Search for the cell housing the specified text and yield its (X, Y) center coordinate. 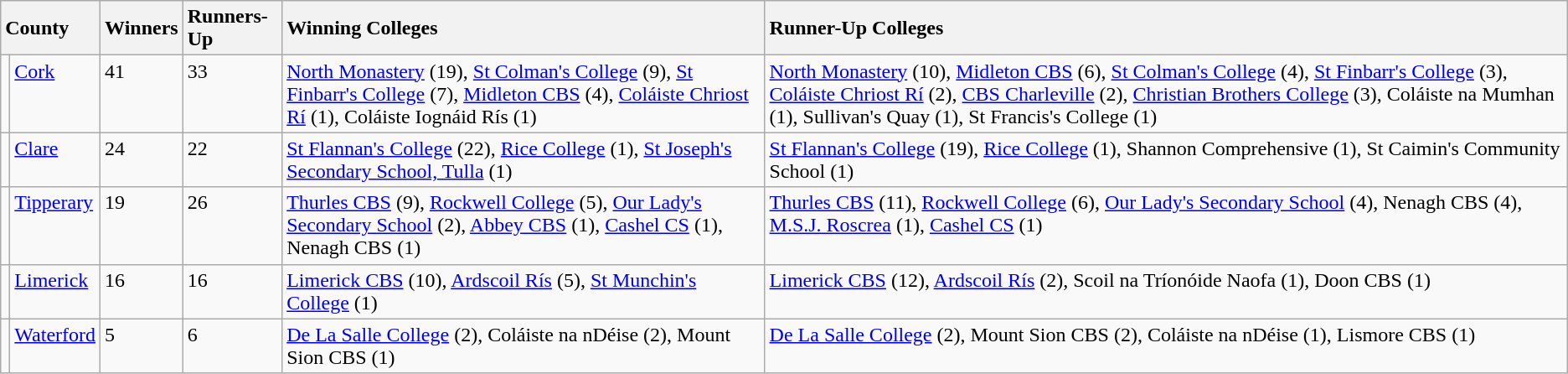
Limerick CBS (12), Ardscoil Rís (2), Scoil na Tríonóide Naofa (1), Doon CBS (1) (1166, 292)
5 (142, 345)
Limerick (55, 292)
Runner-Up Colleges (1166, 29)
Thurles CBS (9), Rockwell College (5), Our Lady's Secondary School (2), Abbey CBS (1), Cashel CS (1), Nenagh CBS (1) (524, 226)
Clare (55, 159)
24 (142, 159)
33 (232, 94)
41 (142, 94)
19 (142, 226)
De La Salle College (2), Coláiste na nDéise (2), Mount Sion CBS (1) (524, 345)
St Flannan's College (22), Rice College (1), St Joseph's Secondary School, Tulla (1) (524, 159)
De La Salle College (2), Mount Sion CBS (2), Coláiste na nDéise (1), Lismore CBS (1) (1166, 345)
St Flannan's College (19), Rice College (1), Shannon Comprehensive (1), St Caimin's Community School (1) (1166, 159)
Limerick CBS (10), Ardscoil Rís (5), St Munchin's College (1) (524, 292)
26 (232, 226)
Waterford (55, 345)
Winners (142, 29)
Runners-Up (232, 29)
Winning Colleges (524, 29)
22 (232, 159)
North Monastery (19), St Colman's College (9), St Finbarr's College (7), Midleton CBS (4), Coláiste Chriost Rí (1), Coláiste Iognáid Rís (1) (524, 94)
Tipperary (55, 226)
6 (232, 345)
County (50, 29)
Thurles CBS (11), Rockwell College (6), Our Lady's Secondary School (4), Nenagh CBS (4), M.S.J. Roscrea (1), Cashel CS (1) (1166, 226)
Cork (55, 94)
